Provide the (X, Y) coordinate of the cell's center where the given text is located.  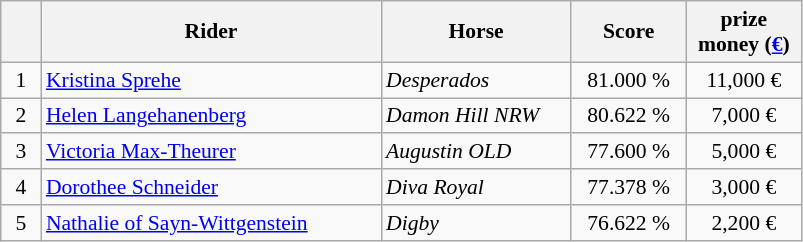
Diva Royal (476, 187)
Horse (476, 32)
Nathalie of Sayn-Wittgenstein (211, 223)
Damon Hill NRW (476, 116)
prizemoney (€) (744, 32)
Augustin OLD (476, 152)
3 (21, 152)
77.600 % (628, 152)
2,200 € (744, 223)
Dorothee Schneider (211, 187)
1 (21, 80)
81.000 % (628, 80)
Victoria Max-Theurer (211, 152)
5 (21, 223)
77.378 % (628, 187)
Desperados (476, 80)
80.622 % (628, 116)
4 (21, 187)
3,000 € (744, 187)
Helen Langehanenberg (211, 116)
76.622 % (628, 223)
Digby (476, 223)
Score (628, 32)
Rider (211, 32)
7,000 € (744, 116)
5,000 € (744, 152)
2 (21, 116)
Kristina Sprehe (211, 80)
11,000 € (744, 80)
